Return (x, y) of the center of cell containing provided text 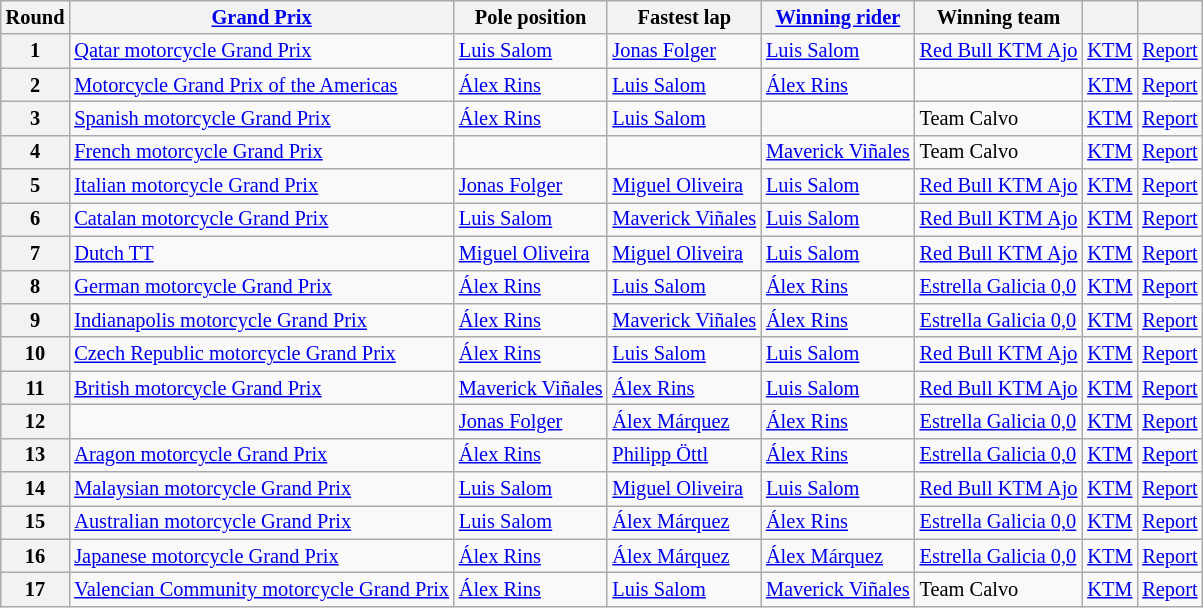
Winning rider (838, 17)
Japanese motorcycle Grand Prix (262, 556)
5 (36, 186)
2 (36, 85)
8 (36, 287)
Indianapolis motorcycle Grand Prix (262, 320)
Catalan motorcycle Grand Prix (262, 219)
French motorcycle Grand Prix (262, 152)
9 (36, 320)
16 (36, 556)
Valencian Community motorcycle Grand Prix (262, 589)
15 (36, 522)
Dutch TT (262, 253)
Philipp Öttl (684, 455)
12 (36, 421)
Malaysian motorcycle Grand Prix (262, 489)
Italian motorcycle Grand Prix (262, 186)
Czech Republic motorcycle Grand Prix (262, 354)
13 (36, 455)
British motorcycle Grand Prix (262, 388)
10 (36, 354)
Aragon motorcycle Grand Prix (262, 455)
4 (36, 152)
Motorcycle Grand Prix of the Americas (262, 85)
Pole position (531, 17)
6 (36, 219)
Grand Prix (262, 17)
Qatar motorcycle Grand Prix (262, 51)
Spanish motorcycle Grand Prix (262, 118)
Round (36, 17)
17 (36, 589)
Winning team (999, 17)
3 (36, 118)
1 (36, 51)
11 (36, 388)
Australian motorcycle Grand Prix (262, 522)
14 (36, 489)
Fastest lap (684, 17)
German motorcycle Grand Prix (262, 287)
7 (36, 253)
